Scan for the cell matching the given text and deliver its [X, Y] coordinate at center. 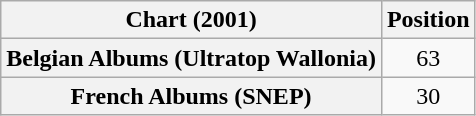
Chart (2001) [192, 20]
30 [428, 96]
63 [428, 58]
Belgian Albums (Ultratop Wallonia) [192, 58]
French Albums (SNEP) [192, 96]
Position [428, 20]
